Detect which cell encompasses the target text, then output its (X, Y) center coordinate. 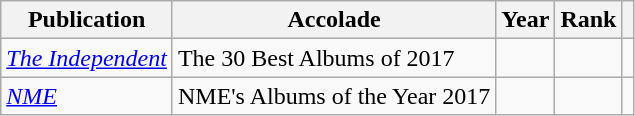
Rank (588, 20)
NME's Albums of the Year 2017 (334, 96)
Publication (87, 20)
The Independent (87, 58)
NME (87, 96)
The 30 Best Albums of 2017 (334, 58)
Accolade (334, 20)
Year (526, 20)
